For the text-containing cell, return its midpoint in (X, Y) coordinate format. 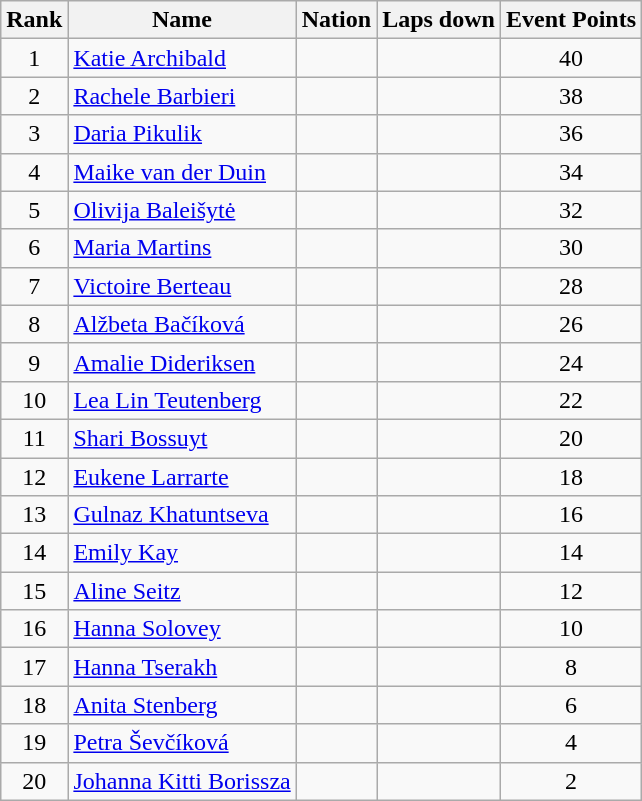
Emily Kay (182, 553)
Shari Bossuyt (182, 438)
24 (570, 362)
Petra Ševčíková (182, 743)
Maike van der Duin (182, 172)
Olivija Baleišytė (182, 210)
Nation (336, 20)
Name (182, 20)
32 (570, 210)
Johanna Kitti Borissza (182, 781)
28 (570, 286)
9 (34, 362)
1 (34, 58)
3 (34, 134)
Hanna Tserakh (182, 667)
Rachele Barbieri (182, 96)
Alžbeta Bačíková (182, 324)
Gulnaz Khatuntseva (182, 515)
Amalie Dideriksen (182, 362)
5 (34, 210)
34 (570, 172)
36 (570, 134)
26 (570, 324)
Aline Seitz (182, 591)
Event Points (570, 20)
15 (34, 591)
Daria Pikulik (182, 134)
30 (570, 248)
Laps down (439, 20)
19 (34, 743)
11 (34, 438)
Lea Lin Teutenberg (182, 400)
40 (570, 58)
22 (570, 400)
38 (570, 96)
7 (34, 286)
17 (34, 667)
Victoire Berteau (182, 286)
Katie Archibald (182, 58)
Maria Martins (182, 248)
Hanna Solovey (182, 629)
Eukene Larrarte (182, 477)
13 (34, 515)
Rank (34, 20)
Anita Stenberg (182, 705)
